Return the (x, y) coordinate for the center point of the cell that contains the specified text.  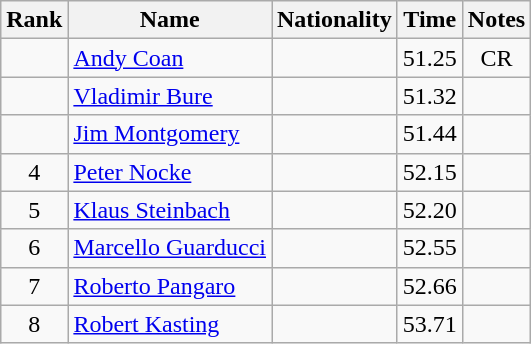
Time (430, 20)
51.25 (430, 58)
Nationality (335, 20)
Klaus Steinbach (170, 210)
53.71 (430, 324)
Rank (34, 20)
52.20 (430, 210)
52.15 (430, 172)
8 (34, 324)
4 (34, 172)
Marcello Guarducci (170, 248)
52.66 (430, 286)
51.44 (430, 134)
Name (170, 20)
CR (496, 58)
51.32 (430, 96)
Jim Montgomery (170, 134)
Roberto Pangaro (170, 286)
Peter Nocke (170, 172)
52.55 (430, 248)
Andy Coan (170, 58)
Notes (496, 20)
7 (34, 286)
Vladimir Bure (170, 96)
6 (34, 248)
Robert Kasting (170, 324)
5 (34, 210)
